For the text-containing cell, return its midpoint in [x, y] coordinate format. 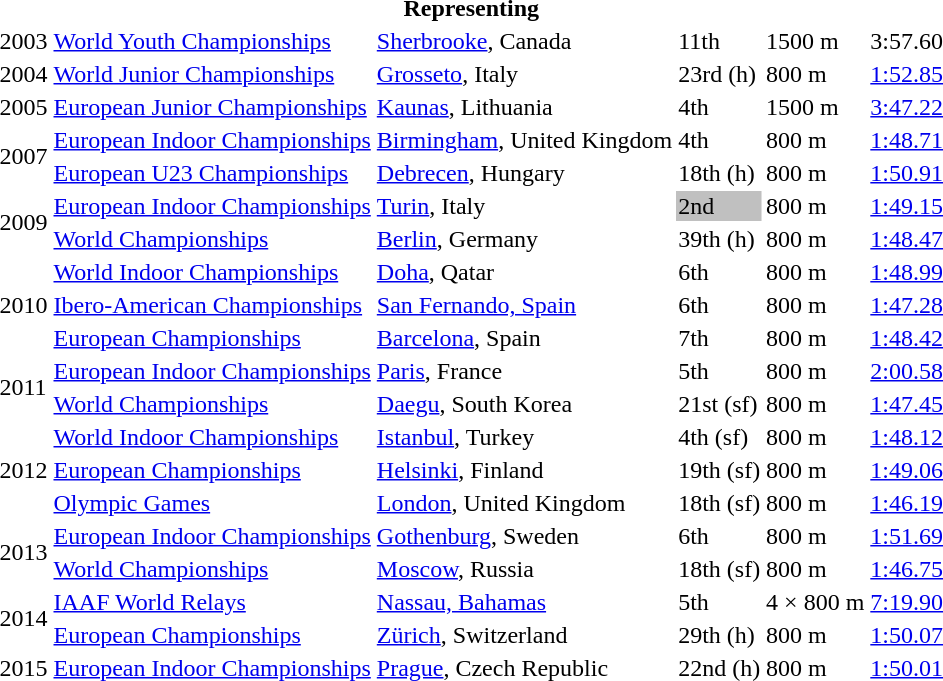
World Junior Championships [212, 74]
18th (h) [720, 173]
29th (h) [720, 635]
Ibero-American Championships [212, 305]
Helsinki, Finland [524, 470]
19th (sf) [720, 470]
Barcelona, Spain [524, 338]
Sherbrooke, Canada [524, 41]
Daegu, South Korea [524, 404]
Gothenburg, Sweden [524, 536]
Kaunas, Lithuania [524, 107]
London, United Kingdom [524, 503]
Nassau, Bahamas [524, 602]
Debrecen, Hungary [524, 173]
Turin, Italy [524, 206]
4th (sf) [720, 437]
Berlin, Germany [524, 239]
11th [720, 41]
2nd [720, 206]
Grosseto, Italy [524, 74]
39th (h) [720, 239]
Moscow, Russia [524, 569]
Olympic Games [212, 503]
San Fernando, Spain [524, 305]
IAAF World Relays [212, 602]
Doha, Qatar [524, 272]
Birmingham, United Kingdom [524, 140]
21st (sf) [720, 404]
Zürich, Switzerland [524, 635]
European Junior Championships [212, 107]
Paris, France [524, 371]
Istanbul, Turkey [524, 437]
European U23 Championships [212, 173]
4 × 800 m [816, 602]
23rd (h) [720, 74]
World Youth Championships [212, 41]
7th [720, 338]
